From the cell containing the given text, extract its center point as (x, y) coordinate. 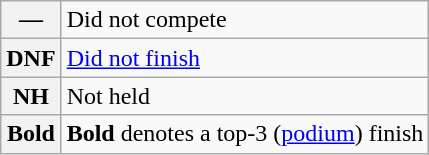
Did not compete (245, 20)
Bold (31, 134)
— (31, 20)
Bold denotes a top-3 (podium) finish (245, 134)
Did not finish (245, 58)
Not held (245, 96)
NH (31, 96)
DNF (31, 58)
